Provide the [x, y] coordinate of the cell's center where the given text is located.  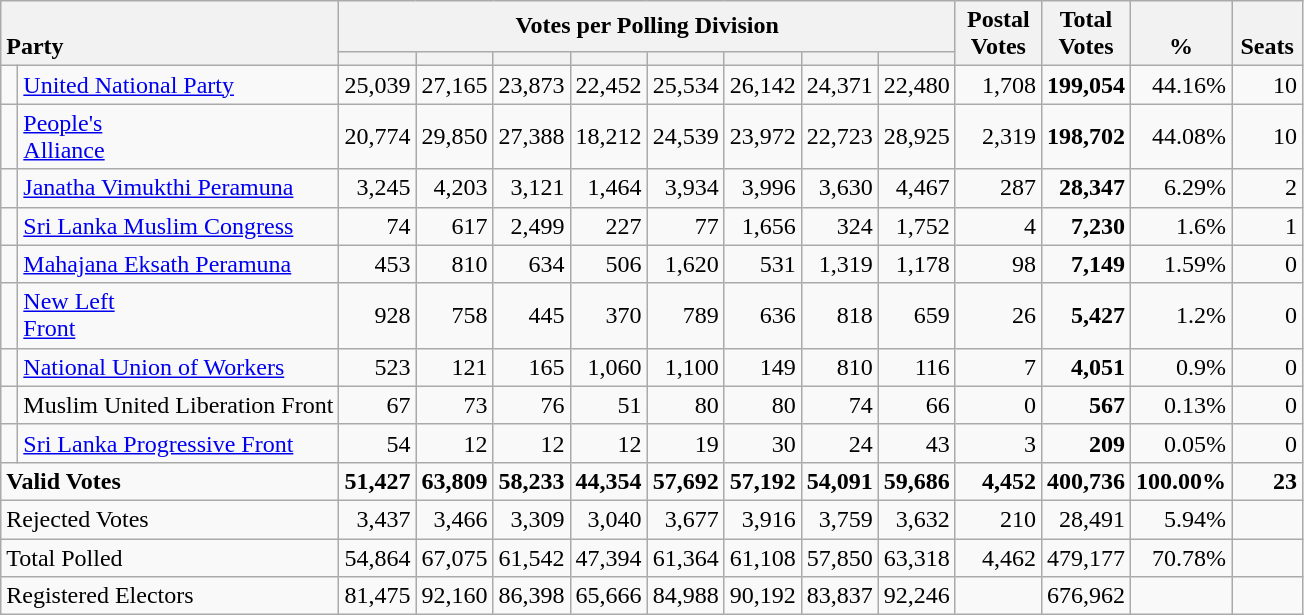
National Union of Workers [178, 367]
3,677 [686, 519]
121 [454, 367]
479,177 [1086, 557]
1,100 [686, 367]
23 [1268, 481]
5,427 [1086, 316]
Registered Electors [170, 596]
3,630 [840, 188]
100.00% [1180, 481]
54,864 [378, 557]
24,371 [840, 85]
27,388 [532, 136]
29,850 [454, 136]
818 [840, 316]
Total Votes [1086, 34]
44.08% [1180, 136]
84,988 [686, 596]
63,809 [454, 481]
26 [998, 316]
Valid Votes [170, 481]
Party [170, 34]
3,934 [686, 188]
617 [454, 226]
77 [686, 226]
28,491 [1086, 519]
2,499 [532, 226]
659 [916, 316]
2,319 [998, 136]
3,437 [378, 519]
24,539 [686, 136]
4,452 [998, 481]
86,398 [532, 596]
Seats [1268, 34]
2 [1268, 188]
70.78% [1180, 557]
0.9% [1180, 367]
210 [998, 519]
523 [378, 367]
Muslim United Liberation Front [178, 405]
58,233 [532, 481]
People'sAlliance [178, 136]
4,462 [998, 557]
83,837 [840, 596]
28,347 [1086, 188]
30 [762, 443]
81,475 [378, 596]
57,850 [840, 557]
Rejected Votes [170, 519]
7,230 [1086, 226]
22,480 [916, 85]
22,452 [608, 85]
66 [916, 405]
227 [608, 226]
63,318 [916, 557]
57,692 [686, 481]
61,542 [532, 557]
4 [998, 226]
3,916 [762, 519]
20,774 [378, 136]
Sri Lanka Progressive Front [178, 443]
1.59% [1180, 264]
25,534 [686, 85]
5.94% [1180, 519]
PostalVotes [998, 34]
198,702 [1086, 136]
92,160 [454, 596]
43 [916, 443]
789 [686, 316]
1,752 [916, 226]
Total Polled [170, 557]
65,666 [608, 596]
3,245 [378, 188]
59,686 [916, 481]
567 [1086, 405]
Mahajana Eksath Peramuna [178, 264]
209 [1086, 443]
400,736 [1086, 481]
7 [998, 367]
7,149 [1086, 264]
23,972 [762, 136]
57,192 [762, 481]
Votes per Polling Division [647, 26]
370 [608, 316]
73 [454, 405]
United National Party [178, 85]
28,925 [916, 136]
1 [1268, 226]
506 [608, 264]
51 [608, 405]
116 [916, 367]
1.2% [1180, 316]
67,075 [454, 557]
199,054 [1086, 85]
531 [762, 264]
165 [532, 367]
19 [686, 443]
445 [532, 316]
1,319 [840, 264]
676,962 [1086, 596]
1,656 [762, 226]
928 [378, 316]
1,060 [608, 367]
3,309 [532, 519]
3,996 [762, 188]
61,108 [762, 557]
92,246 [916, 596]
51,427 [378, 481]
6.29% [1180, 188]
453 [378, 264]
0.13% [1180, 405]
4,467 [916, 188]
90,192 [762, 596]
18,212 [608, 136]
44,354 [608, 481]
4,051 [1086, 367]
634 [532, 264]
Sri Lanka Muslim Congress [178, 226]
% [1180, 34]
1.6% [1180, 226]
98 [998, 264]
54 [378, 443]
24 [840, 443]
27,165 [454, 85]
23,873 [532, 85]
44.16% [1180, 85]
3,632 [916, 519]
54,091 [840, 481]
4,203 [454, 188]
1,178 [916, 264]
47,394 [608, 557]
1,464 [608, 188]
3,121 [532, 188]
3,040 [608, 519]
287 [998, 188]
636 [762, 316]
3,759 [840, 519]
67 [378, 405]
3,466 [454, 519]
1,620 [686, 264]
76 [532, 405]
25,039 [378, 85]
26,142 [762, 85]
Janatha Vimukthi Peramuna [178, 188]
3 [998, 443]
149 [762, 367]
758 [454, 316]
324 [840, 226]
New LeftFront [178, 316]
0.05% [1180, 443]
22,723 [840, 136]
61,364 [686, 557]
1,708 [998, 85]
